Provide the [X, Y] coordinate of the cell's center where the given text is located.  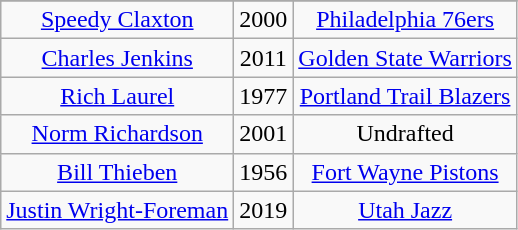
Charles Jenkins [118, 58]
Bill Thieben [118, 172]
Utah Jazz [406, 210]
Portland Trail Blazers [406, 96]
2011 [264, 58]
Undrafted [406, 134]
Fort Wayne Pistons [406, 172]
2019 [264, 210]
2001 [264, 134]
Golden State Warriors [406, 58]
Justin Wright-Foreman [118, 210]
Rich Laurel [118, 96]
1977 [264, 96]
2000 [264, 20]
Norm Richardson [118, 134]
Philadelphia 76ers [406, 20]
1956 [264, 172]
Speedy Claxton [118, 20]
